From the cell containing the given text, extract its center point as [x, y] coordinate. 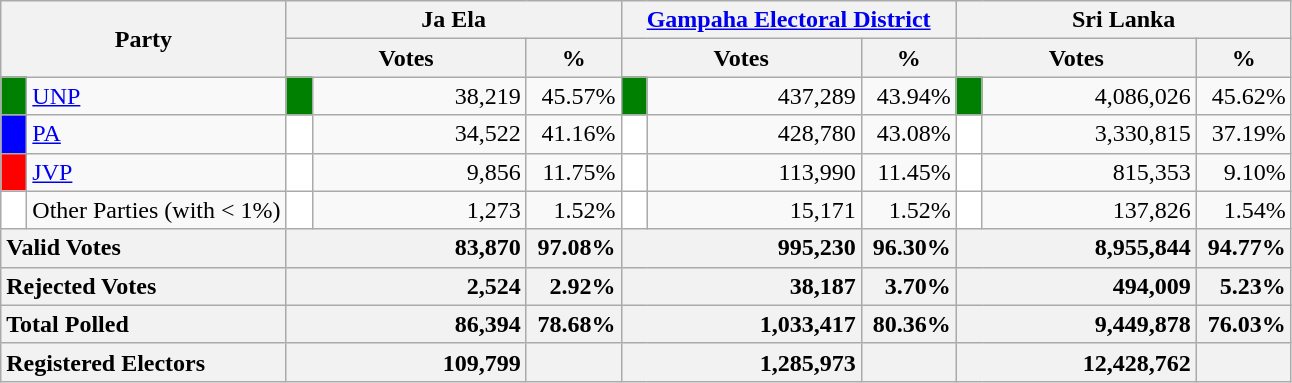
80.36% [908, 324]
Rejected Votes [144, 286]
3.70% [908, 286]
8,955,844 [1076, 248]
15,171 [754, 210]
38,219 [419, 96]
Total Polled [144, 324]
9.10% [1244, 172]
38,187 [741, 286]
41.16% [574, 134]
437,289 [754, 96]
96.30% [908, 248]
2,524 [406, 286]
45.62% [1244, 96]
Valid Votes [144, 248]
1.54% [1244, 210]
137,826 [1089, 210]
815,353 [1089, 172]
428,780 [754, 134]
11.75% [574, 172]
2.92% [574, 286]
Other Parties (with < 1%) [156, 210]
34,522 [419, 134]
97.08% [574, 248]
9,856 [419, 172]
PA [156, 134]
Party [144, 39]
76.03% [1244, 324]
Ja Ela [454, 20]
11.45% [908, 172]
43.08% [908, 134]
5.23% [1244, 286]
Registered Electors [144, 362]
86,394 [406, 324]
1,285,973 [741, 362]
109,799 [406, 362]
4,086,026 [1089, 96]
3,330,815 [1089, 134]
JVP [156, 172]
113,990 [754, 172]
Sri Lanka [1124, 20]
83,870 [406, 248]
37.19% [1244, 134]
45.57% [574, 96]
UNP [156, 96]
9,449,878 [1076, 324]
995,230 [741, 248]
Gampaha Electoral District [788, 20]
494,009 [1076, 286]
43.94% [908, 96]
94.77% [1244, 248]
78.68% [574, 324]
12,428,762 [1076, 362]
1,033,417 [741, 324]
1,273 [419, 210]
